For the text-containing cell, return its midpoint in [X, Y] coordinate format. 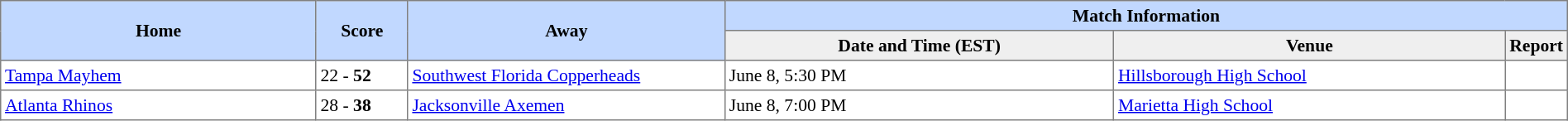
Report [1537, 46]
Tampa Mayhem [159, 75]
Away [566, 31]
June 8, 7:00 PM [920, 105]
Score [362, 31]
28 - 38 [362, 105]
Atlanta Rhinos [159, 105]
Venue [1310, 46]
Jacksonville Axemen [566, 105]
Southwest Florida Copperheads [566, 75]
22 - 52 [362, 75]
Marietta High School [1310, 105]
Match Information [1146, 16]
Date and Time (EST) [920, 46]
Hillsborough High School [1310, 75]
Home [159, 31]
June 8, 5:30 PM [920, 75]
